Identify which cell holds the provided text, then report its [x, y] central coordinate. 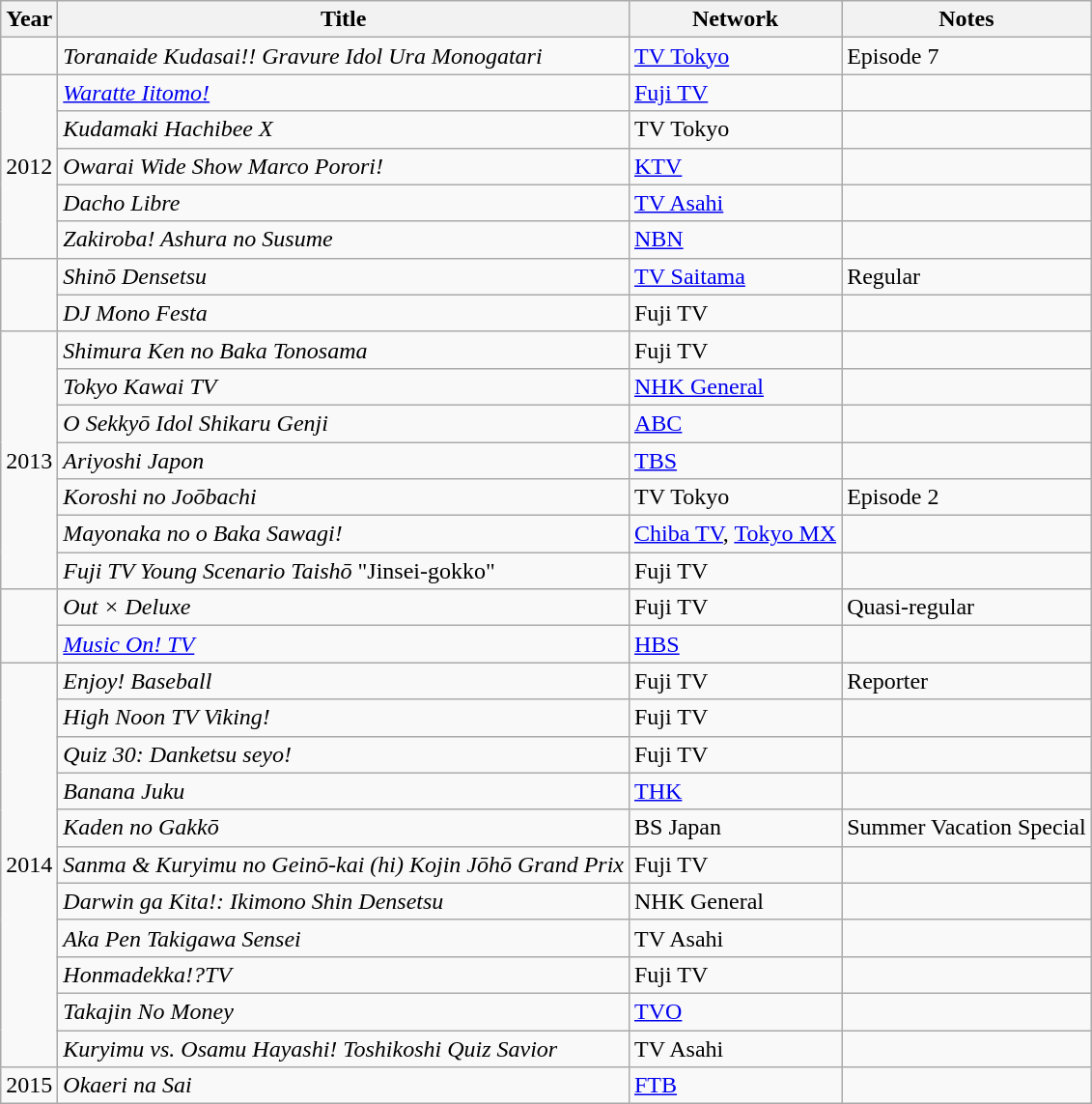
NBN [735, 240]
TVO [735, 1011]
Quiz 30: Danketsu seyo! [344, 754]
Banana Juku [344, 791]
Network [735, 19]
Reporter [967, 681]
Chiba TV, Tokyo MX [735, 534]
ABC [735, 423]
Music On! TV [344, 644]
Shimura Ken no Baka Tonosama [344, 350]
BS Japan [735, 828]
Kudamaki Hachibee X [344, 129]
Koroshi no Joōbachi [344, 497]
O Sekkyō Idol Shikaru Genji [344, 423]
THK [735, 791]
Episode 7 [967, 56]
Owarai Wide Show Marco Porori! [344, 166]
2013 [29, 460]
Fuji TV Young Scenario Taishō "Jinsei-gokko" [344, 571]
Episode 2 [967, 497]
Year [29, 19]
KTV [735, 166]
2015 [29, 1086]
High Noon TV Viking! [344, 718]
Waratte Iitomo! [344, 93]
Shinō Densetsu [344, 276]
Toranaide Kudasai!! Gravure Idol Ura Monogatari [344, 56]
Okaeri na Sai [344, 1086]
Tokyo Kawai TV [344, 386]
Enjoy! Baseball [344, 681]
Takajin No Money [344, 1011]
Title [344, 19]
Mayonaka no o Baka Sawagi! [344, 534]
Kaden no Gakkō [344, 828]
2012 [29, 166]
DJ Mono Festa [344, 313]
2014 [29, 865]
Zakiroba! Ashura no Susume [344, 240]
Honmadekka!?TV [344, 975]
Out × Deluxe [344, 608]
Notes [967, 19]
Dacho Libre [344, 203]
Kuryimu vs. Osamu Hayashi! Toshikoshi Quiz Savior [344, 1048]
TV Saitama [735, 276]
Summer Vacation Special [967, 828]
Quasi-regular [967, 608]
Ariyoshi Japon [344, 461]
FTB [735, 1086]
Aka Pen Takigawa Sensei [344, 938]
Sanma & Kuryimu no Geinō-kai (hi) Kojin Jōhō Grand Prix [344, 864]
Darwin ga Kita!: Ikimono Shin Densetsu [344, 901]
TBS [735, 461]
HBS [735, 644]
Regular [967, 276]
